Find where the given text appears and provide that cell's center as (x, y) coordinate. 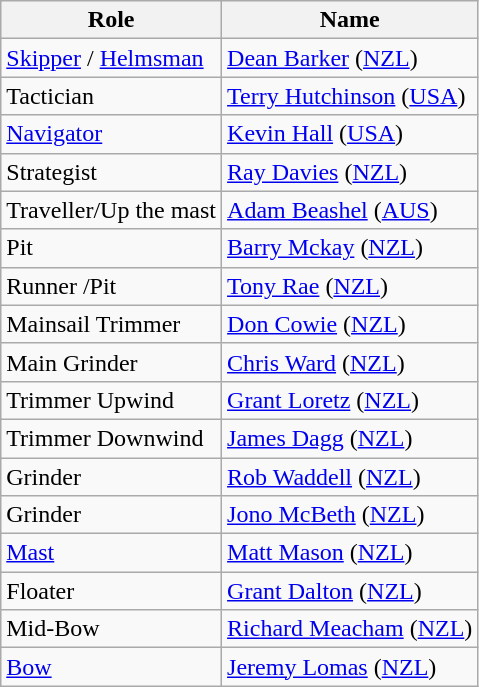
Trimmer Downwind (112, 438)
Role (112, 20)
Name (350, 20)
Tony Rae (NZL) (350, 286)
Mainsail Trimmer (112, 324)
Dean Barker (NZL) (350, 58)
Rob Waddell (NZL) (350, 477)
Don Cowie (NZL) (350, 324)
Mast (112, 553)
Jeremy Lomas (NZL) (350, 667)
Chris Ward (NZL) (350, 362)
Tactician (112, 96)
Navigator (112, 134)
Ray Davies (NZL) (350, 172)
Floater (112, 591)
Grant Dalton (NZL) (350, 591)
Kevin Hall (USA) (350, 134)
Richard Meacham (NZL) (350, 629)
Pit (112, 248)
Adam Beashel (AUS) (350, 210)
Grant Loretz (NZL) (350, 400)
Strategist (112, 172)
Bow (112, 667)
Terry Hutchinson (USA) (350, 96)
Jono McBeth (NZL) (350, 515)
Trimmer Upwind (112, 400)
Barry Mckay (NZL) (350, 248)
Traveller/Up the mast (112, 210)
Main Grinder (112, 362)
Runner /Pit (112, 286)
Skipper / Helmsman (112, 58)
Matt Mason (NZL) (350, 553)
James Dagg (NZL) (350, 438)
Mid-Bow (112, 629)
